Scan for the cell matching the given text and deliver its (X, Y) coordinate at center. 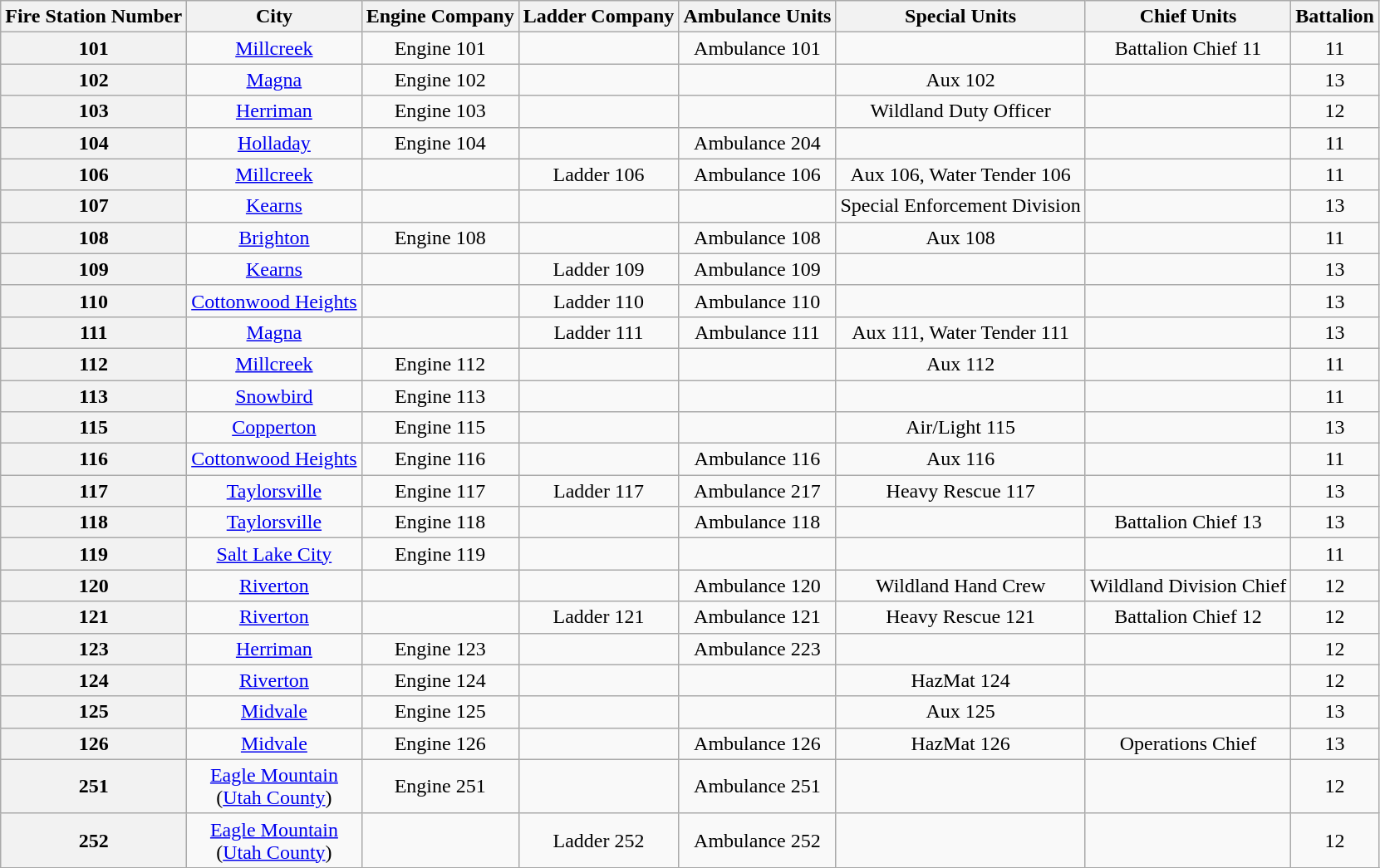
Ladder 111 (598, 332)
118 (94, 522)
123 (94, 649)
Engine 126 (440, 743)
Aux 108 (960, 238)
Copperton (274, 428)
252 (94, 841)
119 (94, 554)
110 (94, 301)
Ladder 121 (598, 617)
251 (94, 786)
Salt Lake City (274, 554)
Engine 251 (440, 786)
City (274, 17)
Engine 117 (440, 491)
101 (94, 48)
107 (94, 206)
115 (94, 428)
Ambulance 204 (758, 143)
Engine 108 (440, 238)
Ambulance 110 (758, 301)
Heavy Rescue 117 (960, 491)
Engine 113 (440, 396)
103 (94, 111)
Operations Chief (1188, 743)
Aux 106, Water Tender 106 (960, 174)
Wildland Hand Crew (960, 586)
Snowbird (274, 396)
Aux 102 (960, 80)
Battalion Chief 12 (1188, 617)
111 (94, 332)
Special Enforcement Division (960, 206)
Engine Company (440, 17)
112 (94, 364)
Ambulance 118 (758, 522)
Special Units (960, 17)
Ambulance Units (758, 17)
Ambulance 106 (758, 174)
Ambulance 101 (758, 48)
106 (94, 174)
Aux 116 (960, 459)
Ambulance 121 (758, 617)
108 (94, 238)
Battalion (1335, 17)
Engine 123 (440, 649)
Brighton (274, 238)
Engine 104 (440, 143)
Ambulance 116 (758, 459)
Ambulance 126 (758, 743)
Ambulance 109 (758, 269)
Ladder 117 (598, 491)
Aux 112 (960, 364)
Ambulance 217 (758, 491)
Ambulance 251 (758, 786)
113 (94, 396)
Ambulance 108 (758, 238)
HazMat 126 (960, 743)
Wildland Division Chief (1188, 586)
Engine 119 (440, 554)
102 (94, 80)
Ambulance 223 (758, 649)
117 (94, 491)
Engine 116 (440, 459)
125 (94, 712)
Aux 111, Water Tender 111 (960, 332)
Engine 125 (440, 712)
116 (94, 459)
HazMat 124 (960, 680)
Aux 125 (960, 712)
121 (94, 617)
Battalion Chief 11 (1188, 48)
Engine 115 (440, 428)
124 (94, 680)
Ladder 106 (598, 174)
Engine 101 (440, 48)
Wildland Duty Officer (960, 111)
Air/Light 115 (960, 428)
Battalion Chief 13 (1188, 522)
Ladder 252 (598, 841)
104 (94, 143)
Ladder 110 (598, 301)
Ladder 109 (598, 269)
Holladay (274, 143)
Ladder Company (598, 17)
109 (94, 269)
Engine 124 (440, 680)
120 (94, 586)
Engine 118 (440, 522)
Ambulance 120 (758, 586)
Engine 103 (440, 111)
Chief Units (1188, 17)
Heavy Rescue 121 (960, 617)
Fire Station Number (94, 17)
Ambulance 252 (758, 841)
126 (94, 743)
Engine 112 (440, 364)
Engine 102 (440, 80)
Ambulance 111 (758, 332)
